Search for the cell housing the specified text and yield its [X, Y] center coordinate. 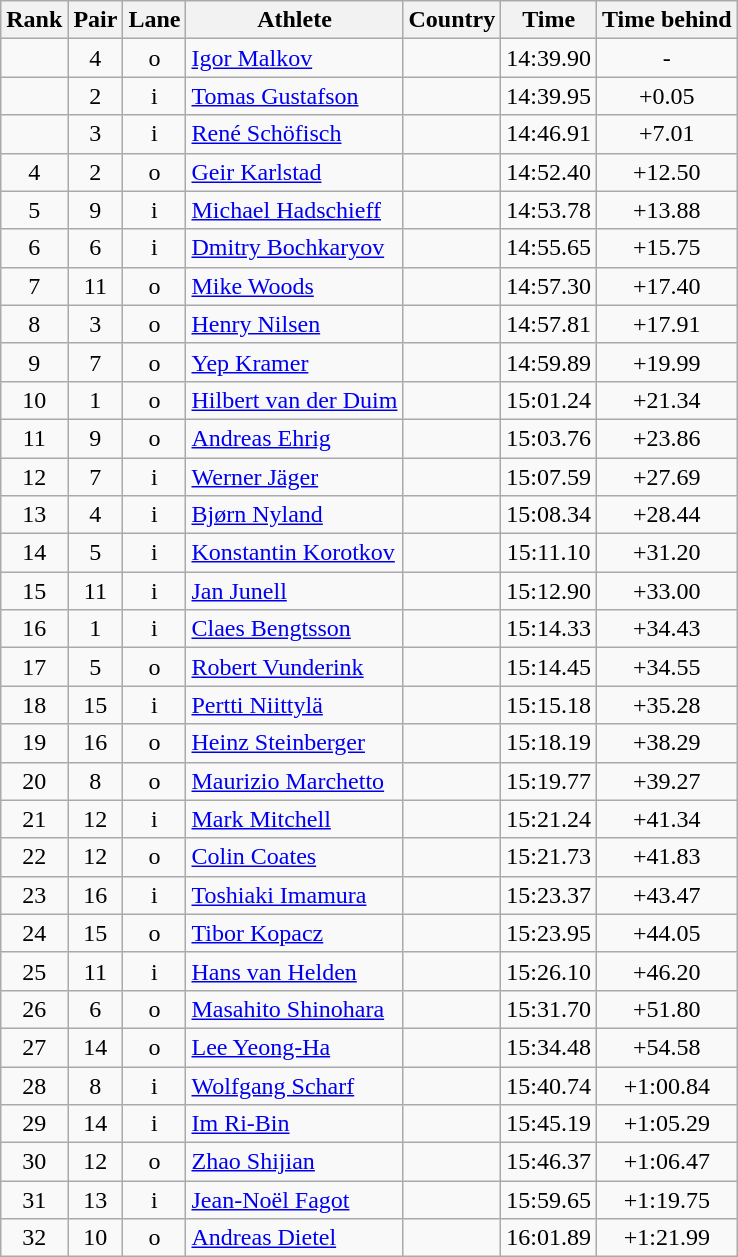
14:53.78 [549, 210]
Tomas Gustafson [294, 96]
Toshiaki Imamura [294, 895]
René Schöfisch [294, 134]
23 [34, 895]
24 [34, 933]
Im Ri-Bin [294, 1124]
+17.91 [666, 324]
+1:19.75 [666, 1200]
15:14.45 [549, 667]
+41.83 [666, 857]
Bjørn Nyland [294, 515]
15:31.70 [549, 1009]
Time [549, 20]
Wolfgang Scharf [294, 1085]
14:55.65 [549, 248]
Athlete [294, 20]
15:18.19 [549, 743]
18 [34, 705]
14:39.95 [549, 96]
14:46.91 [549, 134]
15:15.18 [549, 705]
15:19.77 [549, 781]
15:07.59 [549, 477]
+28.44 [666, 515]
Henry Nilsen [294, 324]
+33.00 [666, 591]
Zhao Shijian [294, 1162]
15:26.10 [549, 971]
+1:06.47 [666, 1162]
+23.86 [666, 438]
Geir Karlstad [294, 172]
Jan Junell [294, 591]
17 [34, 667]
14:57.30 [549, 286]
Andreas Dietel [294, 1238]
15:12.90 [549, 591]
+43.47 [666, 895]
15:34.48 [549, 1047]
+17.40 [666, 286]
20 [34, 781]
30 [34, 1162]
Time behind [666, 20]
15:08.34 [549, 515]
Mark Mitchell [294, 819]
+0.05 [666, 96]
15:01.24 [549, 400]
+21.34 [666, 400]
Hans van Helden [294, 971]
Robert Vunderink [294, 667]
+15.75 [666, 248]
Country [452, 20]
15:45.19 [549, 1124]
+44.05 [666, 933]
Yep Kramer [294, 362]
+7.01 [666, 134]
+13.88 [666, 210]
Masahito Shinohara [294, 1009]
+1:05.29 [666, 1124]
21 [34, 819]
Andreas Ehrig [294, 438]
27 [34, 1047]
Lee Yeong-Ha [294, 1047]
14:52.40 [549, 172]
14:59.89 [549, 362]
14:57.81 [549, 324]
Tibor Kopacz [294, 933]
Pertti Niittylä [294, 705]
28 [34, 1085]
15:14.33 [549, 629]
+54.58 [666, 1047]
19 [34, 743]
+38.29 [666, 743]
+41.34 [666, 819]
16:01.89 [549, 1238]
25 [34, 971]
Michael Hadschieff [294, 210]
+12.50 [666, 172]
Mike Woods [294, 286]
Dmitry Bochkaryov [294, 248]
15:40.74 [549, 1085]
Lane [154, 20]
Igor Malkov [294, 58]
+27.69 [666, 477]
Konstantin Korotkov [294, 553]
32 [34, 1238]
15:11.10 [549, 553]
+31.20 [666, 553]
15:03.76 [549, 438]
Werner Jäger [294, 477]
31 [34, 1200]
- [666, 58]
+39.27 [666, 781]
Pair [96, 20]
15:59.65 [549, 1200]
+34.43 [666, 629]
29 [34, 1124]
+46.20 [666, 971]
15:21.73 [549, 857]
+35.28 [666, 705]
22 [34, 857]
Colin Coates [294, 857]
26 [34, 1009]
+34.55 [666, 667]
14:39.90 [549, 58]
+51.80 [666, 1009]
15:46.37 [549, 1162]
Rank [34, 20]
+19.99 [666, 362]
15:21.24 [549, 819]
Maurizio Marchetto [294, 781]
Jean-Noël Fagot [294, 1200]
15:23.37 [549, 895]
Heinz Steinberger [294, 743]
Hilbert van der Duim [294, 400]
Claes Bengtsson [294, 629]
+1:00.84 [666, 1085]
+1:21.99 [666, 1238]
15:23.95 [549, 933]
